For the text-containing cell, return its midpoint in [x, y] coordinate format. 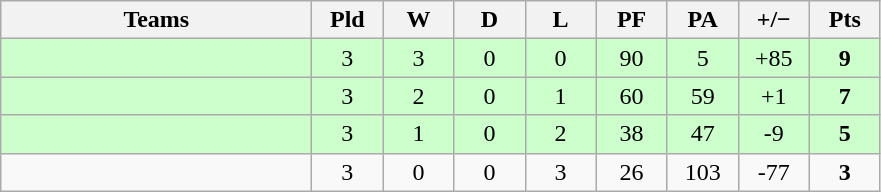
PF [632, 20]
59 [702, 96]
9 [844, 58]
D [490, 20]
7 [844, 96]
-77 [774, 172]
90 [632, 58]
60 [632, 96]
-9 [774, 134]
+85 [774, 58]
+1 [774, 96]
Pld [348, 20]
+/− [774, 20]
38 [632, 134]
L [560, 20]
Teams [156, 20]
47 [702, 134]
PA [702, 20]
Pts [844, 20]
26 [632, 172]
103 [702, 172]
W [418, 20]
